Return the [X, Y] coordinate for the center point of the cell that contains the specified text.  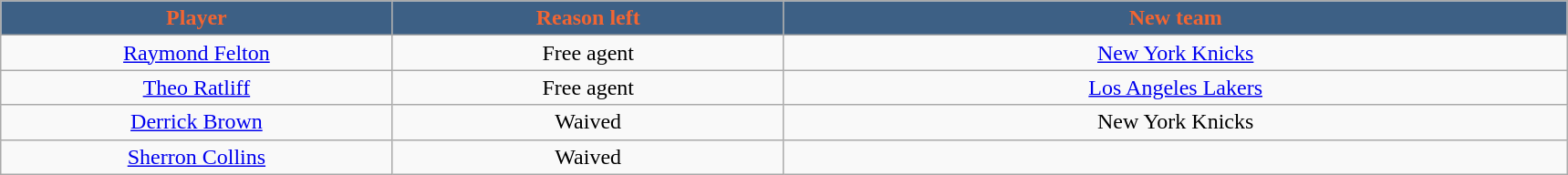
New team [1175, 18]
Derrick Brown [197, 122]
Raymond Felton [197, 53]
Player [197, 18]
Sherron Collins [197, 157]
Theo Ratliff [197, 87]
Reason left [587, 18]
Los Angeles Lakers [1175, 87]
